Determine the (X, Y) coordinate at the center of the cell enclosing the given text.  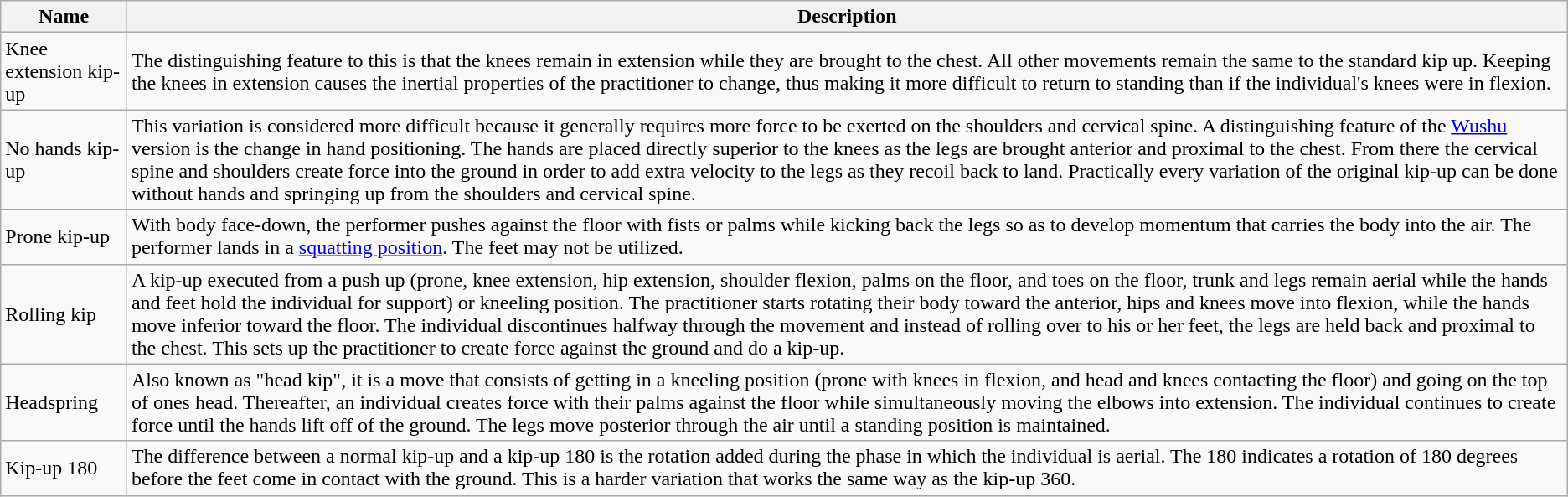
Description (847, 17)
Headspring (64, 402)
Knee extension kip-up (64, 71)
Prone kip-up (64, 236)
Name (64, 17)
Kip-up 180 (64, 468)
Rolling kip (64, 313)
No hands kip-up (64, 159)
